Scan for the cell matching the given text and deliver its (X, Y) coordinate at center. 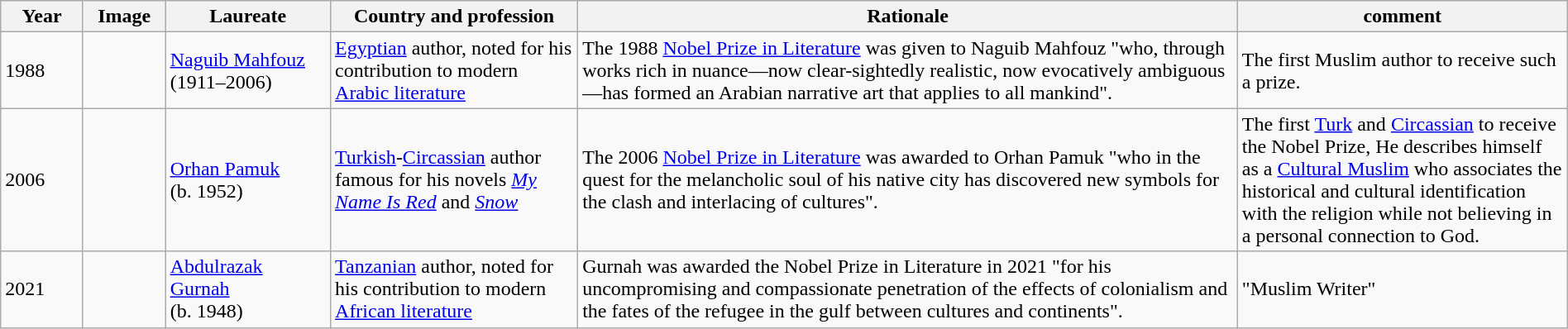
The first Muslim author to receive such a prize. (1403, 70)
1988 (42, 70)
Egyptian author, noted for his contribution to modern Arabic literature (455, 70)
Naguib Mahfouz(1911–2006) (248, 70)
"Muslim Writer" (1403, 289)
Rationale (908, 17)
Country and profession (455, 17)
Orhan Pamuk(b. 1952) (248, 180)
Turkish-Circassian author famous for his novels My Name Is Red and Snow (455, 180)
2006 (42, 180)
Image (124, 17)
Tanzanian author, noted for his contribution to modern African literature (455, 289)
2021 (42, 289)
Abdulrazak Gurnah(b. 1948) (248, 289)
comment (1403, 17)
Year (42, 17)
Laureate (248, 17)
